Scan for the cell matching the given text and deliver its (x, y) coordinate at center. 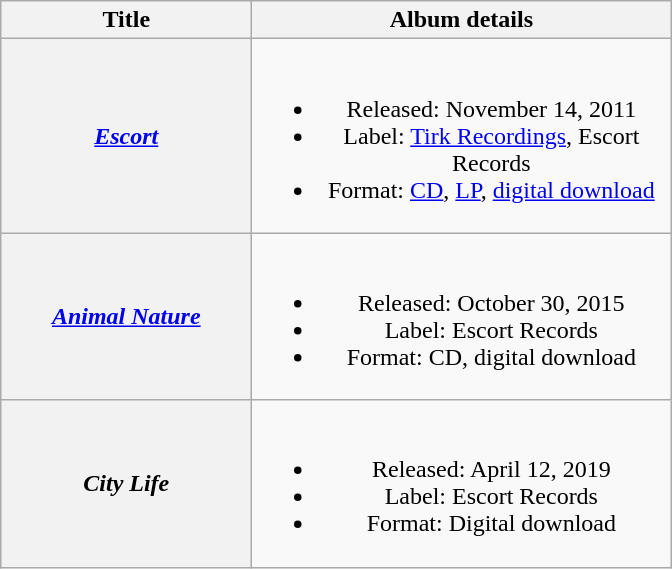
Released: October 30, 2015Label: Escort RecordsFormat: CD, digital download (462, 316)
Album details (462, 20)
Released: April 12, 2019Label: Escort RecordsFormat: Digital download (462, 484)
City Life (126, 484)
Escort (126, 136)
Released: November 14, 2011Label: Tirk Recordings, Escort RecordsFormat: CD, LP, digital download (462, 136)
Animal Nature (126, 316)
Title (126, 20)
